From the cell containing the given text, extract its center point as [X, Y] coordinate. 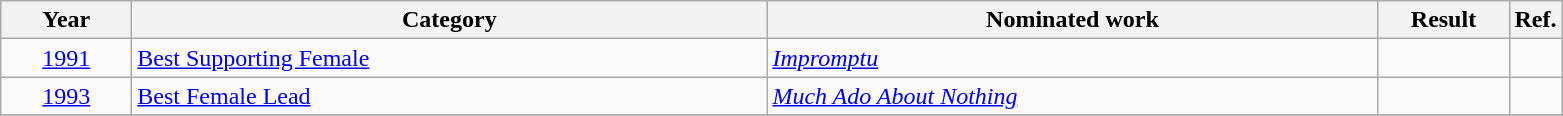
1993 [66, 96]
Best Female Lead [450, 96]
Nominated work [1072, 20]
Impromptu [1072, 58]
Year [66, 20]
Category [450, 20]
Much Ado About Nothing [1072, 96]
1991 [66, 58]
Best Supporting Female [450, 58]
Result [1444, 20]
Ref. [1536, 20]
